Provide the (x, y) coordinate of the cell's center where the given text is located.  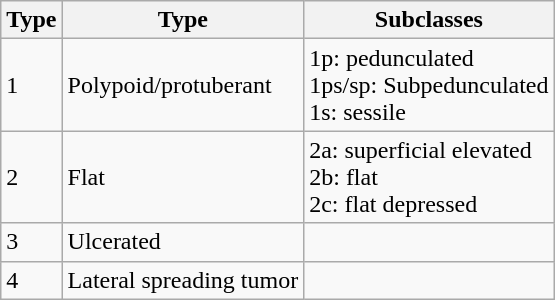
1p: pedunculated1ps/sp: Subpedunculated1s: sessile (429, 85)
2 (32, 177)
4 (32, 280)
3 (32, 242)
Lateral spreading tumor (183, 280)
1 (32, 85)
2a: superficial elevated2b: flat2c: flat depressed (429, 177)
Flat (183, 177)
Subclasses (429, 20)
Ulcerated (183, 242)
Polypoid/protuberant (183, 85)
